Identify which cell holds the provided text, then report its [x, y] central coordinate. 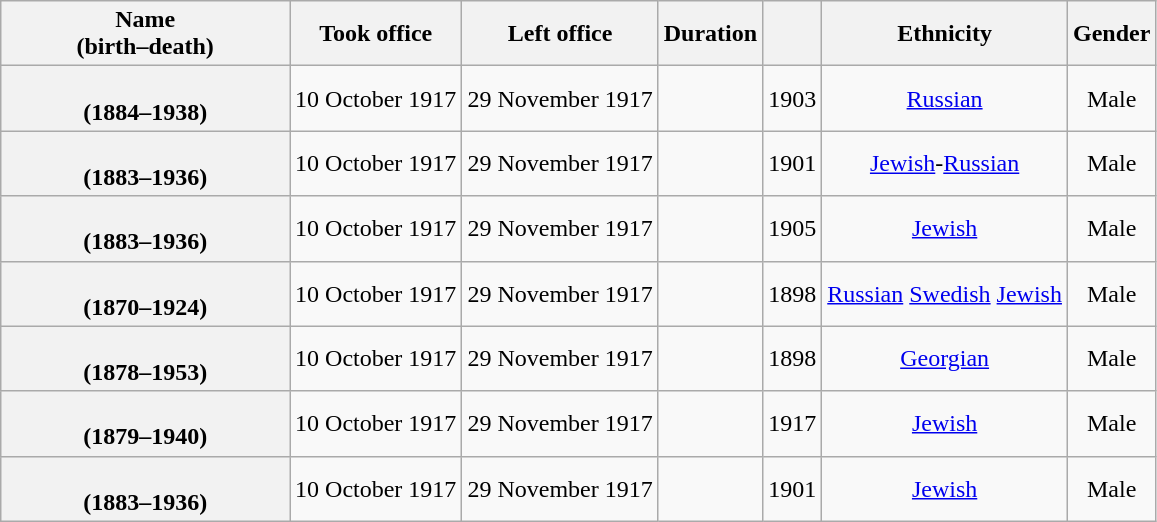
Ethnicity [945, 34]
1903 [792, 98]
1905 [792, 228]
Russian Swedish Jewish [945, 294]
1917 [792, 424]
Gender [1111, 34]
Name(birth–death) [146, 34]
Left office [560, 34]
Russian [945, 98]
Georgian [945, 358]
(1884–1938) [146, 98]
Jewish-Russian [945, 164]
(1878–1953) [146, 358]
(1879–1940) [146, 424]
Took office [376, 34]
Duration [710, 34]
(1870–1924) [146, 294]
